Determine the [x, y] coordinate at the center of the cell enclosing the given text.  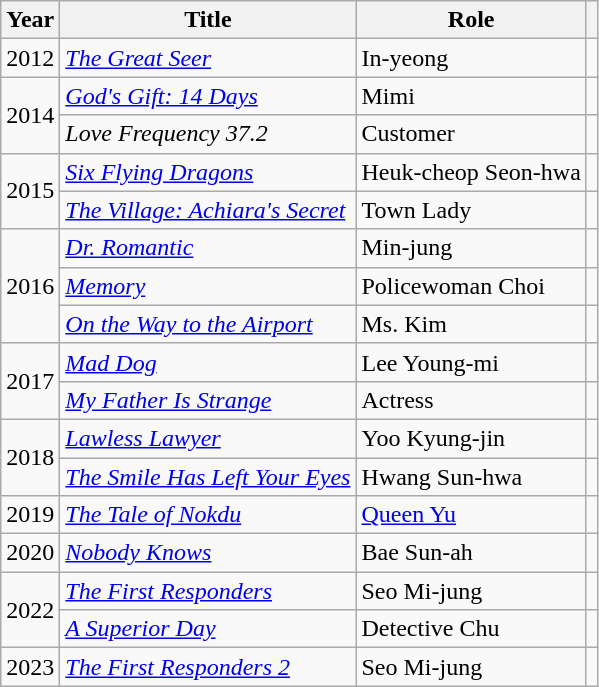
2023 [30, 667]
Min-jung [471, 248]
2022 [30, 610]
Love Frequency 37.2 [208, 134]
Nobody Knows [208, 553]
Customer [471, 134]
Actress [471, 400]
2017 [30, 381]
Bae Sun-ah [471, 553]
The First Responders [208, 591]
The Great Seer [208, 58]
Lee Young-mi [471, 362]
Title [208, 20]
2012 [30, 58]
Town Lady [471, 210]
Mimi [471, 96]
The Smile Has Left Your Eyes [208, 477]
Mad Dog [208, 362]
My Father Is Strange [208, 400]
Detective Chu [471, 629]
2014 [30, 115]
2018 [30, 457]
On the Way to the Airport [208, 324]
Role [471, 20]
Memory [208, 286]
A Superior Day [208, 629]
Dr. Romantic [208, 248]
Ms. Kim [471, 324]
Heuk-cheop Seon-hwa [471, 172]
Policewoman Choi [471, 286]
Queen Yu [471, 515]
Lawless Lawyer [208, 438]
In-yeong [471, 58]
2016 [30, 286]
God's Gift: 14 Days [208, 96]
2015 [30, 191]
Year [30, 20]
Six Flying Dragons [208, 172]
The Village: Achiara's Secret [208, 210]
2019 [30, 515]
Hwang Sun-hwa [471, 477]
The First Responders 2 [208, 667]
The Tale of Nokdu [208, 515]
Yoo Kyung-jin [471, 438]
2020 [30, 553]
